From the cell containing the given text, extract its center point as [X, Y] coordinate. 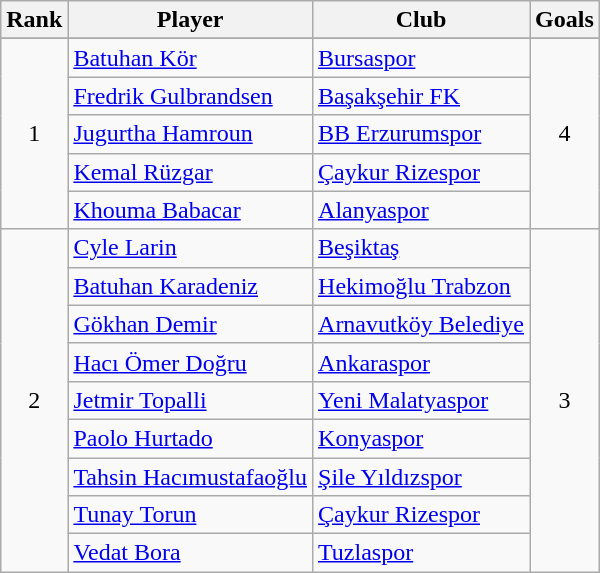
Yeni Malatyaspor [422, 400]
Jetmir Topalli [190, 400]
Başakşehir FK [422, 96]
Beşiktaş [422, 248]
1 [34, 134]
Tahsin Hacımustafaoğlu [190, 477]
Batuhan Kör [190, 58]
BB Erzurumspor [422, 134]
Konyaspor [422, 438]
Batuhan Karadeniz [190, 286]
Rank [34, 20]
Gökhan Demir [190, 324]
2 [34, 400]
Club [422, 20]
Hacı Ömer Doğru [190, 362]
Cyle Larin [190, 248]
Fredrik Gulbrandsen [190, 96]
Jugurtha Hamroun [190, 134]
Paolo Hurtado [190, 438]
Vedat Bora [190, 553]
4 [565, 134]
Alanyaspor [422, 210]
Player [190, 20]
Goals [565, 20]
Kemal Rüzgar [190, 172]
3 [565, 400]
Ankaraspor [422, 362]
Bursaspor [422, 58]
Khouma Babacar [190, 210]
Şile Yıldızspor [422, 477]
Tuzlaspor [422, 553]
Arnavutköy Belediye [422, 324]
Hekimoğlu Trabzon [422, 286]
Tunay Torun [190, 515]
